Find where the given text appears and provide that cell's center as (X, Y) coordinate. 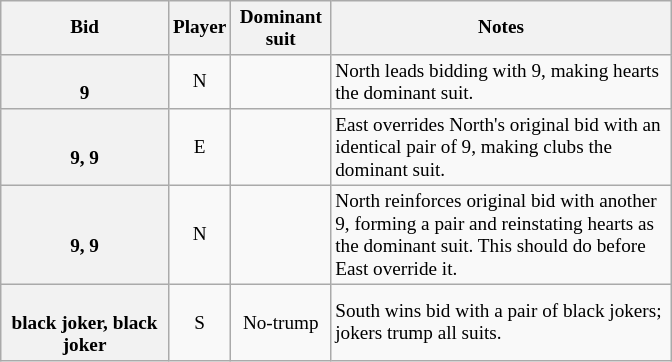
South wins bid with a pair of black jokers; jokers trump all suits. (502, 324)
North reinforces original bid with another 9, forming a pair and reinstating hearts as the dominant suit. This should do before East override it. (502, 234)
Player (199, 28)
black joker, black joker (85, 324)
E (199, 148)
Notes (502, 28)
North leads bidding with 9, making hearts the dominant suit. (502, 82)
S (199, 324)
Bid (85, 28)
Dominant suit (281, 28)
East overrides North's original bid with an identical pair of 9, making clubs the dominant suit. (502, 148)
9 (85, 82)
No-trump (281, 324)
